Determine the [x, y] coordinate at the center of the cell enclosing the given text.  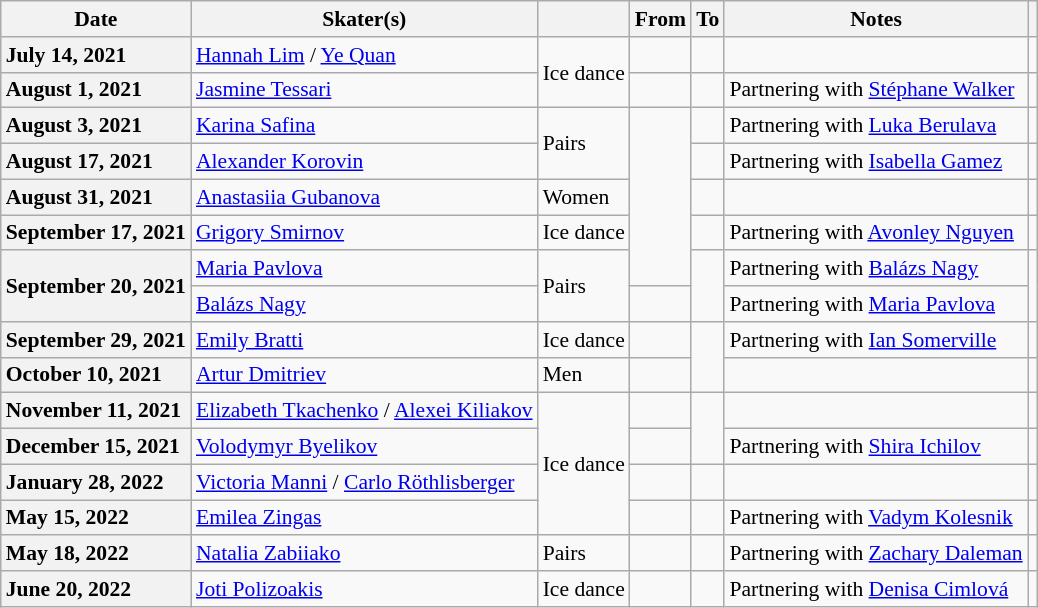
Partnering with Vadym Kolesnik [876, 518]
May 15, 2022 [96, 518]
Joti Polizoakis [364, 589]
June 20, 2022 [96, 589]
September 29, 2021 [96, 340]
Partnering with Luka Berulava [876, 126]
August 17, 2021 [96, 162]
Partnering with Zachary Daleman [876, 554]
October 10, 2021 [96, 375]
Women [584, 197]
Partnering with Balázs Nagy [876, 269]
Grigory Smirnov [364, 233]
Alexander Korovin [364, 162]
Anastasiia Gubanova [364, 197]
Notes [876, 19]
Partnering with Maria Pavlova [876, 304]
August 31, 2021 [96, 197]
Maria Pavlova [364, 269]
November 11, 2021 [96, 411]
July 14, 2021 [96, 55]
August 3, 2021 [96, 126]
Emilea Zingas [364, 518]
Partnering with Stéphane Walker [876, 90]
December 15, 2021 [96, 447]
Balázs Nagy [364, 304]
Partnering with Isabella Gamez [876, 162]
Artur Dmitriev [364, 375]
Men [584, 375]
Partnering with Ian Somerville [876, 340]
Partnering with Shira Ichilov [876, 447]
Volodymyr Byelikov [364, 447]
Hannah Lim / Ye Quan [364, 55]
To [708, 19]
August 1, 2021 [96, 90]
Partnering with Denisa Cimlová [876, 589]
Victoria Manni / Carlo Röthlisberger [364, 482]
Natalia Zabiiako [364, 554]
Jasmine Tessari [364, 90]
Skater(s) [364, 19]
Karina Safina [364, 126]
May 18, 2022 [96, 554]
From [660, 19]
September 20, 2021 [96, 286]
Emily Bratti [364, 340]
September 17, 2021 [96, 233]
Elizabeth Tkachenko / Alexei Kiliakov [364, 411]
Partnering with Avonley Nguyen [876, 233]
January 28, 2022 [96, 482]
Date [96, 19]
